Find where the given text appears and provide that cell's center as (x, y) coordinate. 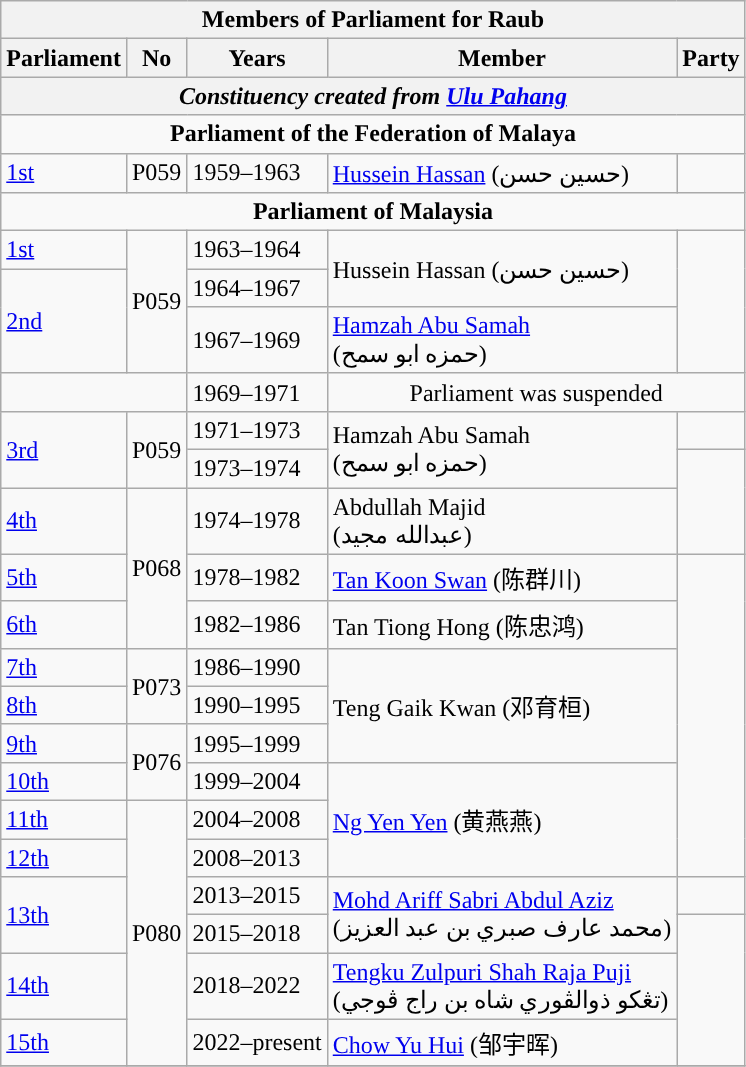
Tan Tiong Hong (陈忠鸿) (502, 624)
Tengku Zulpuri Shah Raja Puji (تڠكو ذوالڤوري شاه بن راج ڤوجي) (502, 986)
Parliament (64, 58)
5th (64, 578)
Teng Gaik Kwan (邓育桓) (502, 705)
1974–1978 (257, 522)
2008–2013 (257, 857)
Members of Parliament for Raub (373, 20)
Abdullah Majid (عبدالله مجيد) (502, 522)
2015–2018 (257, 934)
1986–1990 (257, 667)
1973–1974 (257, 468)
Party (711, 58)
2nd (64, 322)
Tan Koon Swan (陈群川) (502, 578)
Parliament of the Federation of Malaya (373, 134)
1959–1963 (257, 173)
1971–1973 (257, 430)
Ng Yen Yen (黄燕燕) (502, 819)
1995–1999 (257, 743)
Parliament was suspended (536, 392)
14th (64, 986)
2013–2015 (257, 896)
9th (64, 743)
P073 (156, 686)
1967–1969 (257, 340)
6th (64, 624)
Mohd Ariff Sabri Abdul Aziz (محمد عارف صبري بن عبد العزيز) (502, 915)
Member (502, 58)
4th (64, 522)
1963–1964 (257, 250)
1978–1982 (257, 578)
10th (64, 781)
2018–2022 (257, 986)
1969–1971 (257, 392)
Years (257, 58)
P080 (156, 933)
No (156, 58)
12th (64, 857)
Parliament of Malaysia (373, 212)
1964–1967 (257, 288)
2022–present (257, 1042)
3rd (64, 449)
1999–2004 (257, 781)
Chow Yu Hui (邹宇晖) (502, 1042)
13th (64, 915)
11th (64, 819)
1982–1986 (257, 624)
15th (64, 1042)
8th (64, 705)
P076 (156, 762)
1990–1995 (257, 705)
7th (64, 667)
Constituency created from Ulu Pahang (373, 96)
P068 (156, 568)
2004–2008 (257, 819)
